Output the [X, Y] coordinate of the center of the cell containing the given text.  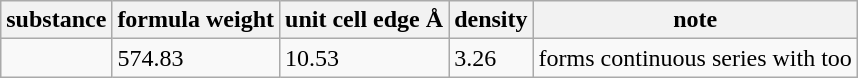
10.53 [364, 58]
formula weight [196, 20]
note [695, 20]
density [491, 20]
unit cell edge Å [364, 20]
574.83 [196, 58]
forms continuous series with too [695, 58]
3.26 [491, 58]
substance [56, 20]
